From the cell containing the given text, extract its center point as [x, y] coordinate. 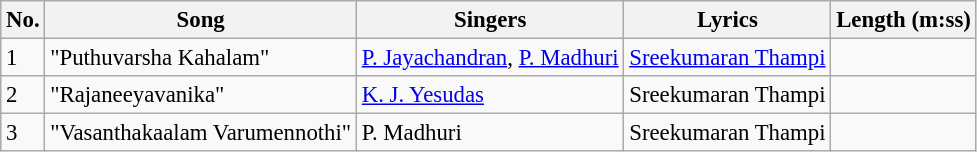
P. Madhuri [490, 133]
Song [201, 20]
2 [23, 95]
No. [23, 20]
3 [23, 133]
1 [23, 58]
"Vasanthakaalam Varumennothi" [201, 133]
"Rajaneeyavanika" [201, 95]
K. J. Yesudas [490, 95]
"Puthuvarsha Kahalam" [201, 58]
Length (m:ss) [904, 20]
Singers [490, 20]
P. Jayachandran, P. Madhuri [490, 58]
Lyrics [728, 20]
